Output the [X, Y] coordinate of the center of the cell containing the given text.  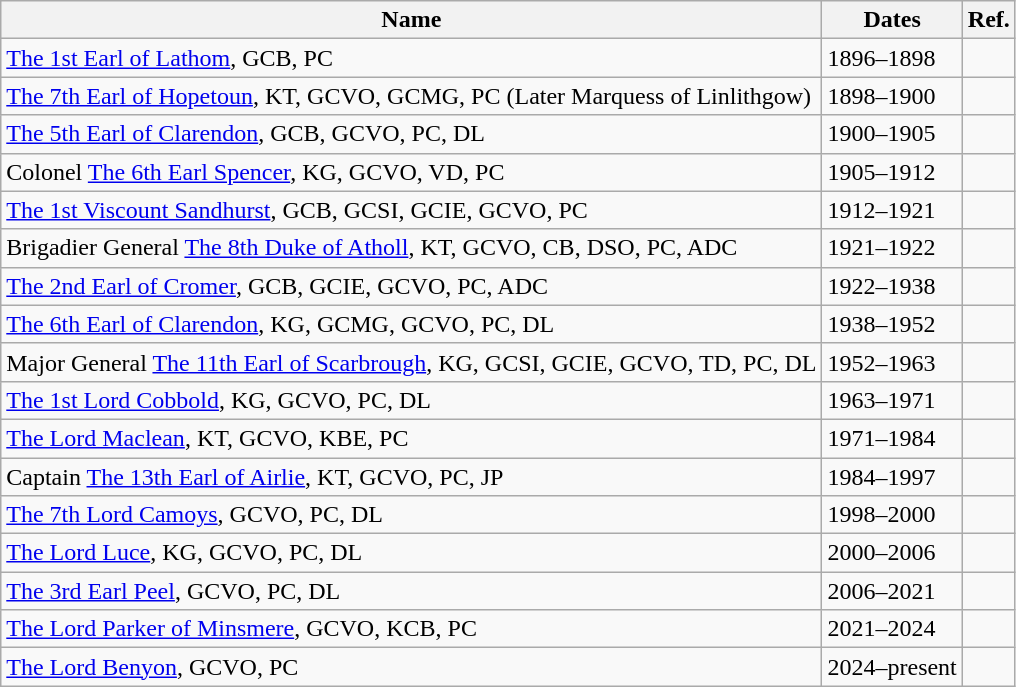
1896–1898 [892, 58]
1912–1921 [892, 210]
2024–present [892, 667]
Brigadier General The 8th Duke of Atholl, KT, GCVO, CB, DSO, PC, ADC [412, 248]
The 1st Earl of Lathom, GCB, PC [412, 58]
1998–2000 [892, 515]
The 1st Viscount Sandhurst, GCB, GCSI, GCIE, GCVO, PC [412, 210]
Major General The 11th Earl of Scarbrough, KG, GCSI, GCIE, GCVO, TD, PC, DL [412, 362]
1938–1952 [892, 324]
2000–2006 [892, 553]
The 5th Earl of Clarendon, GCB, GCVO, PC, DL [412, 134]
The Lord Parker of Minsmere, GCVO, KCB, PC [412, 629]
1971–1984 [892, 438]
The 1st Lord Cobbold, KG, GCVO, PC, DL [412, 400]
The 7th Earl of Hopetoun, KT, GCVO, GCMG, PC (Later Marquess of Linlithgow) [412, 96]
Ref. [988, 20]
The Lord Benyon, GCVO, PC [412, 667]
1921–1922 [892, 248]
1963–1971 [892, 400]
The 7th Lord Camoys, GCVO, PC, DL [412, 515]
Name [412, 20]
2021–2024 [892, 629]
Colonel The 6th Earl Spencer, KG, GCVO, VD, PC [412, 172]
1952–1963 [892, 362]
The 3rd Earl Peel, GCVO, PC, DL [412, 591]
1898–1900 [892, 96]
The 6th Earl of Clarendon, KG, GCMG, GCVO, PC, DL [412, 324]
Dates [892, 20]
1905–1912 [892, 172]
The 2nd Earl of Cromer, GCB, GCIE, GCVO, PC, ADC [412, 286]
2006–2021 [892, 591]
1984–1997 [892, 477]
Captain The 13th Earl of Airlie, KT, GCVO, PC, JP [412, 477]
1922–1938 [892, 286]
1900–1905 [892, 134]
The Lord Luce, KG, GCVO, PC, DL [412, 553]
The Lord Maclean, KT, GCVO, KBE, PC [412, 438]
